Find where the given text appears and provide that cell's center as (X, Y) coordinate. 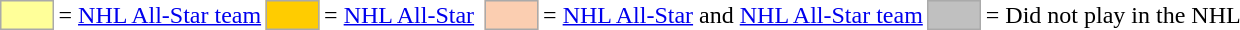
= NHL All-Star and NHL All-Star team (734, 15)
= NHL All-Star (400, 15)
= NHL All-Star team (160, 15)
